Search for the cell housing the specified text and yield its [X, Y] center coordinate. 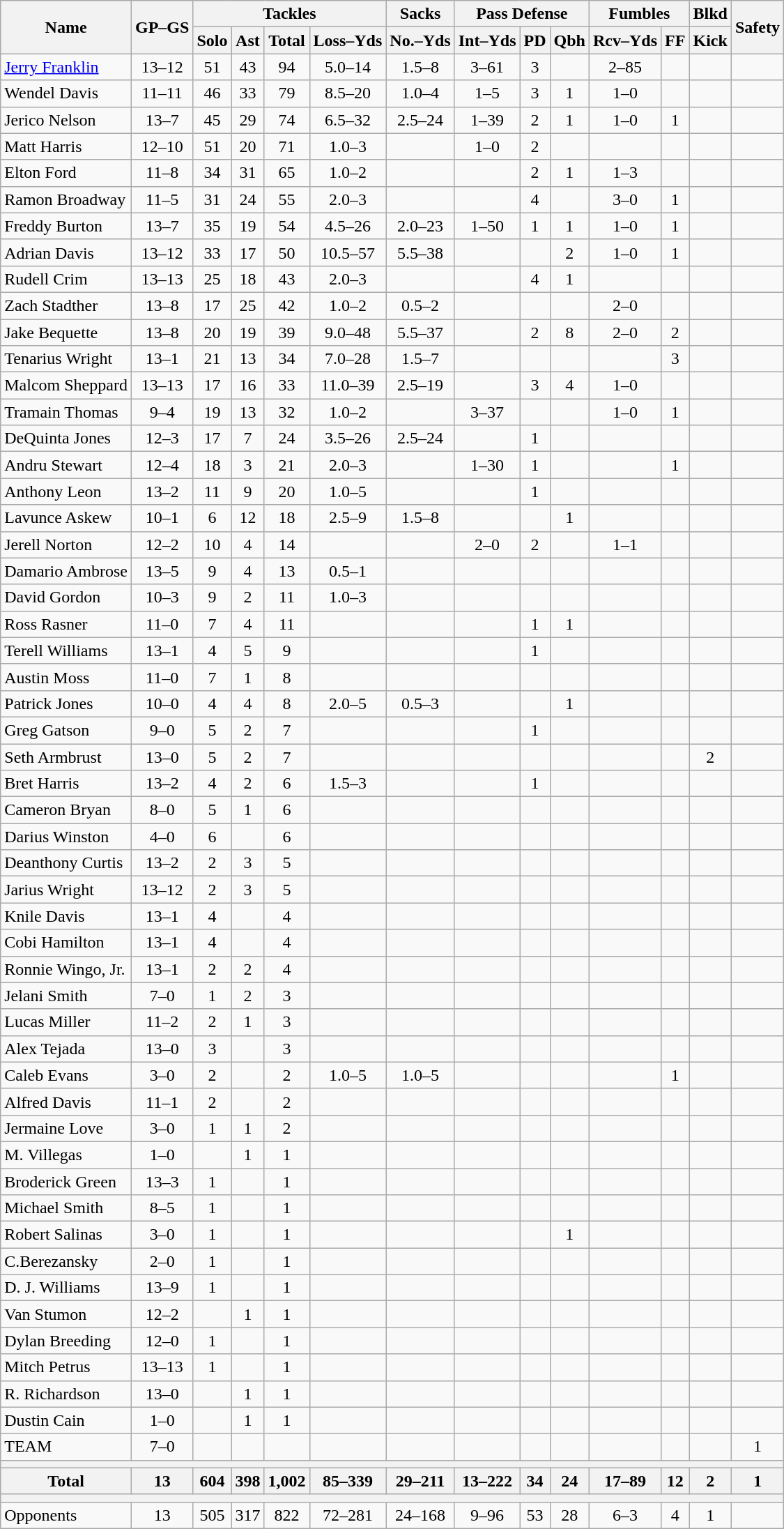
12–10 [162, 146]
1,002 [287, 1481]
13–3 [162, 1182]
Rcv–Yds [626, 40]
4.5–26 [348, 226]
0.5–3 [420, 703]
Matt Harris [66, 146]
46 [212, 93]
Name [66, 27]
14 [287, 545]
Int–Yds [487, 40]
11.0–39 [348, 386]
74 [287, 120]
1–5 [487, 93]
2.5–19 [420, 386]
C.Berezansky [66, 1261]
Kick [710, 40]
13–5 [162, 571]
1.5–7 [420, 359]
1.0–4 [420, 93]
45 [212, 120]
Lucas Miller [66, 1022]
Fumbles [640, 14]
7.0–28 [348, 359]
42 [287, 305]
TEAM [66, 1447]
Blkd [710, 14]
Ronnie Wingo, Jr. [66, 969]
1.5–3 [348, 784]
Tenarius Wright [66, 359]
10–3 [162, 598]
5.5–37 [420, 333]
604 [212, 1481]
55 [287, 199]
Pass Defense [521, 14]
Knile Davis [66, 916]
Dustin Cain [66, 1420]
Sacks [420, 14]
0.5–1 [348, 571]
Safety [757, 27]
Adrian Davis [66, 252]
9–96 [487, 1515]
1–39 [487, 120]
12–4 [162, 465]
3–61 [487, 67]
Wendel Davis [66, 93]
M. Villegas [66, 1155]
Van Stumon [66, 1314]
Freddy Burton [66, 226]
Andru Stewart [66, 465]
505 [212, 1515]
4–0 [162, 837]
0.5–2 [420, 305]
10–0 [162, 703]
Lavunce Askew [66, 518]
Jelani Smith [66, 996]
11–11 [162, 93]
1–30 [487, 465]
29 [248, 120]
FF [675, 40]
Jerry Franklin [66, 67]
13–9 [162, 1288]
3.5–26 [348, 439]
39 [287, 333]
65 [287, 173]
10.5–57 [348, 252]
Seth Armbrust [66, 756]
Patrick Jones [66, 703]
Jake Bequette [66, 333]
9.0–48 [348, 333]
5.5–38 [420, 252]
11–5 [162, 199]
Michael Smith [66, 1208]
822 [287, 1515]
Alfred Davis [66, 1102]
50 [287, 252]
Mitch Petrus [66, 1367]
6–3 [626, 1515]
53 [535, 1515]
9–0 [162, 730]
29–211 [420, 1481]
32 [287, 412]
Anthony Leon [66, 492]
Cobi Hamilton [66, 943]
9–4 [162, 412]
1–1 [626, 545]
Elton Ford [66, 173]
Jerico Nelson [66, 120]
Ramon Broadway [66, 199]
35 [212, 226]
Darius Winston [66, 837]
1–3 [626, 173]
No.–Yds [420, 40]
GP–GS [162, 27]
DeQuinta Jones [66, 439]
Opponents [66, 1515]
8.5–20 [348, 93]
Robert Salinas [66, 1235]
Deanthony Curtis [66, 863]
Bret Harris [66, 784]
Cameron Bryan [66, 810]
Loss–Yds [348, 40]
3–37 [487, 412]
Jerell Norton [66, 545]
PD [535, 40]
11–1 [162, 1102]
6.5–32 [348, 120]
10–1 [162, 518]
Jermaine Love [66, 1128]
17–89 [626, 1481]
Greg Gatson [66, 730]
12–0 [162, 1341]
2–85 [626, 67]
Jarius Wright [66, 890]
94 [287, 67]
Caleb Evans [66, 1075]
11–8 [162, 173]
Broderick Green [66, 1182]
54 [287, 226]
Solo [212, 40]
Zach Stadther [66, 305]
16 [248, 386]
Tramain Thomas [66, 412]
72–281 [348, 1515]
Malcom Sheppard [66, 386]
28 [569, 1515]
71 [287, 146]
1–50 [487, 226]
Dylan Breeding [66, 1341]
David Gordon [66, 598]
2.0–5 [348, 703]
79 [287, 93]
8–5 [162, 1208]
Tackles [290, 14]
Alex Tejada [66, 1049]
2.0–23 [420, 226]
Qbh [569, 40]
Ross Rasner [66, 624]
5.0–14 [348, 67]
Rudell Crim [66, 279]
13–222 [487, 1481]
Damario Ambrose [66, 571]
11–2 [162, 1022]
8–0 [162, 810]
Austin Moss [66, 677]
85–339 [348, 1481]
Terell Williams [66, 651]
2.5–9 [348, 518]
R. Richardson [66, 1394]
24–168 [420, 1515]
398 [248, 1481]
D. J. Williams [66, 1288]
10 [212, 545]
317 [248, 1515]
12–3 [162, 439]
Ast [248, 40]
